For the text-containing cell, return its midpoint in (x, y) coordinate format. 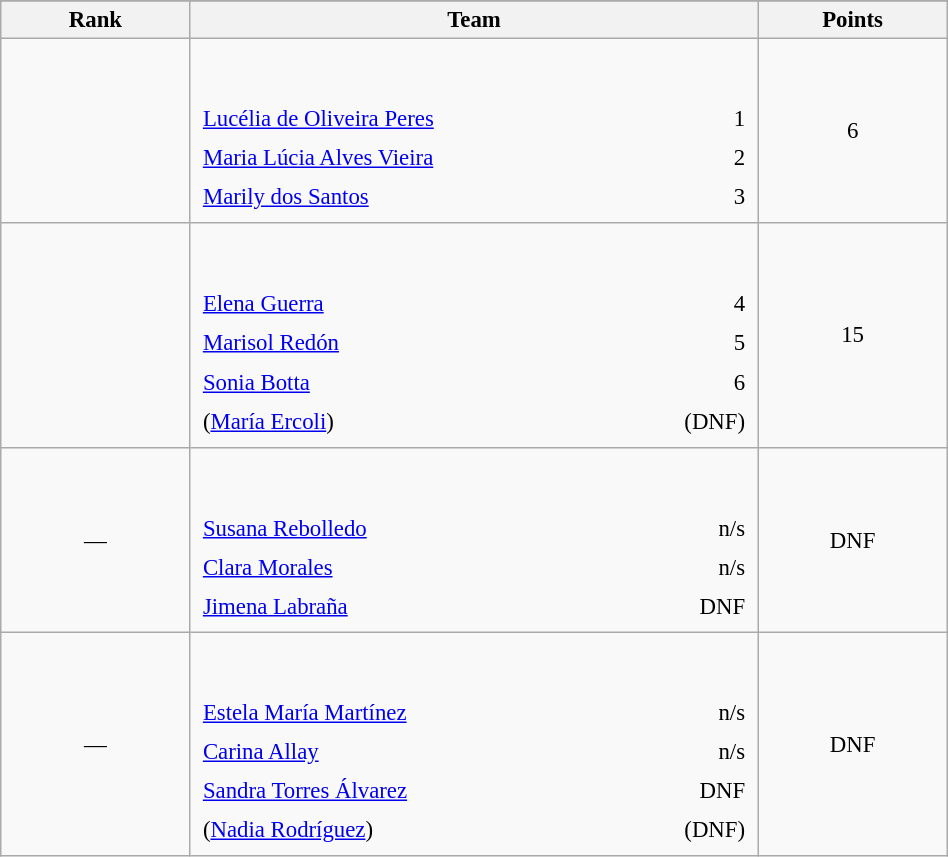
Estela María Martínez (404, 713)
Estela María Martínez n/s Carina Allay n/s Sandra Torres Álvarez DNF (Nadia Rodríguez) (DNF) (474, 744)
Elena Guerra (383, 304)
Lucélia de Oliveira Peres (450, 119)
Elena Guerra 4 Marisol Redón 5 Sonia Botta 6 (María Ercoli) (DNF) (474, 335)
15 (852, 335)
Marily dos Santos (450, 197)
(María Ercoli) (383, 421)
5 (661, 343)
2 (728, 158)
(Nadia Rodríguez) (404, 830)
Susana Rebolledo (406, 528)
1 (728, 119)
Team (474, 20)
Susana Rebolledo n/s Clara Morales n/s Jimena Labraña DNF (474, 540)
Clara Morales (406, 567)
Sonia Botta (383, 382)
Rank (96, 20)
Maria Lúcia Alves Vieira (450, 158)
4 (661, 304)
3 (728, 197)
Jimena Labraña (406, 606)
Points (852, 20)
Lucélia de Oliveira Peres 1 Maria Lúcia Alves Vieira 2 Marily dos Santos 3 (474, 132)
Marisol Redón (383, 343)
Carina Allay (404, 752)
Sandra Torres Álvarez (404, 791)
